Provide the [x, y] coordinate of the cell's center where the given text is located.  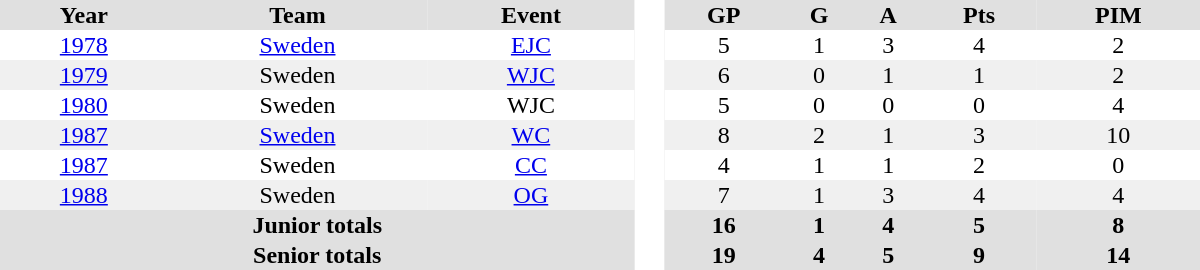
CC [530, 165]
G [818, 15]
GP [724, 15]
WC [530, 135]
7 [724, 195]
1978 [84, 45]
PIM [1118, 15]
Team [298, 15]
1988 [84, 195]
19 [724, 255]
Junior totals [317, 225]
Year [84, 15]
Senior totals [317, 255]
OG [530, 195]
A [888, 15]
Event [530, 15]
EJC [530, 45]
14 [1118, 255]
16 [724, 225]
1980 [84, 105]
9 [980, 255]
10 [1118, 135]
6 [724, 75]
1979 [84, 75]
Pts [980, 15]
